For the text-containing cell, return its midpoint in (X, Y) coordinate format. 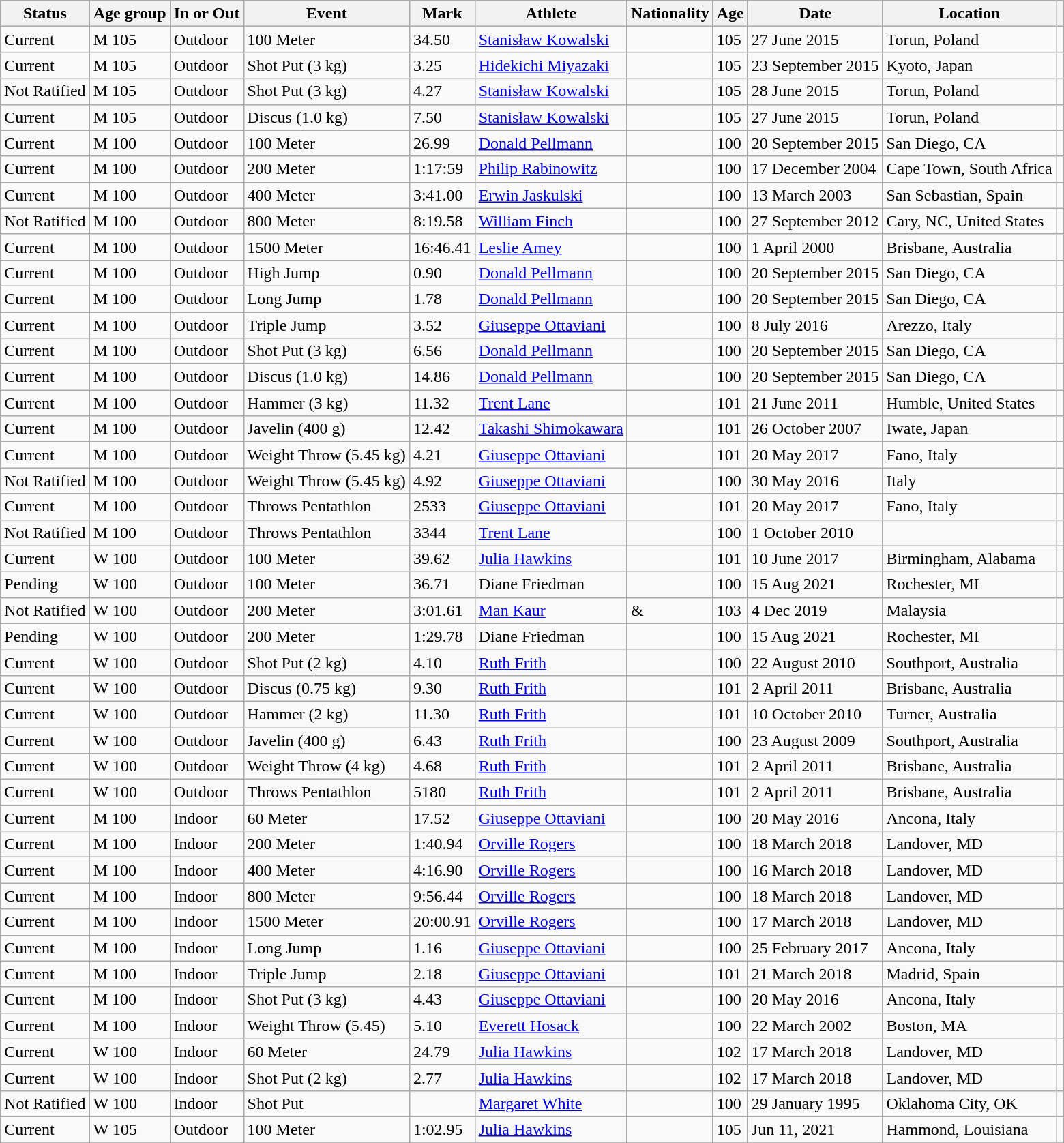
36.71 (442, 584)
Arezzo, Italy (969, 325)
William Finch (551, 221)
3:41.00 (442, 195)
9:56.44 (442, 896)
17.52 (442, 818)
Birmingham, Alabama (969, 559)
San Sebastian, Spain (969, 195)
24.79 (442, 1052)
Madrid, Spain (969, 974)
22 March 2002 (815, 1026)
Takashi Shimokawara (551, 429)
High Jump (326, 273)
5.10 (442, 1026)
Nationality (670, 14)
1:17:59 (442, 169)
3.52 (442, 325)
Italy (969, 481)
1.78 (442, 299)
10 June 2017 (815, 559)
11.32 (442, 403)
Jun 11, 2021 (815, 1129)
20:00.91 (442, 922)
3344 (442, 533)
Oklahoma City, OK (969, 1103)
14.86 (442, 377)
27 September 2012 (815, 221)
11.30 (442, 714)
Athlete (551, 14)
Humble, United States (969, 403)
& (670, 610)
21 March 2018 (815, 974)
1:40.94 (442, 844)
26.99 (442, 143)
Age (730, 14)
Everett Hosack (551, 1026)
2.77 (442, 1078)
8:19.58 (442, 221)
22 August 2010 (815, 662)
Discus (0.75 kg) (326, 688)
17 December 2004 (815, 169)
3:01.61 (442, 610)
2533 (442, 507)
Malaysia (969, 610)
16:46.41 (442, 247)
4.43 (442, 1000)
28 June 2015 (815, 91)
12.42 (442, 429)
Hammer (2 kg) (326, 714)
23 August 2009 (815, 740)
Weight Throw (5.45) (326, 1026)
25 February 2017 (815, 948)
39.62 (442, 559)
8 July 2016 (815, 325)
34.50 (442, 40)
1 October 2010 (815, 533)
7.50 (442, 117)
Location (969, 14)
5180 (442, 792)
30 May 2016 (815, 481)
1 April 2000 (815, 247)
1:29.78 (442, 636)
6.43 (442, 740)
Iwate, Japan (969, 429)
0.90 (442, 273)
Status (45, 14)
Age group (130, 14)
6.56 (442, 351)
103 (730, 610)
29 January 1995 (815, 1103)
W 105 (130, 1129)
Mark (442, 14)
In or Out (207, 14)
Hammond, Louisiana (969, 1129)
Margaret White (551, 1103)
4.27 (442, 91)
Turner, Australia (969, 714)
9.30 (442, 688)
Date (815, 14)
Cary, NC, United States (969, 221)
4:16.90 (442, 870)
26 October 2007 (815, 429)
4.10 (442, 662)
Philip Rabinowitz (551, 169)
4.68 (442, 767)
4.92 (442, 481)
Shot Put (326, 1103)
16 March 2018 (815, 870)
Cape Town, South Africa (969, 169)
Boston, MA (969, 1026)
Weight Throw (4 kg) (326, 767)
1:02.95 (442, 1129)
4.21 (442, 455)
2.18 (442, 974)
Man Kaur (551, 610)
13 March 2003 (815, 195)
3.25 (442, 65)
Event (326, 14)
23 September 2015 (815, 65)
Erwin Jaskulski (551, 195)
Hammer (3 kg) (326, 403)
21 June 2011 (815, 403)
Hidekichi Miyazaki (551, 65)
10 October 2010 (815, 714)
Leslie Amey (551, 247)
Kyoto, Japan (969, 65)
1.16 (442, 948)
4 Dec 2019 (815, 610)
